For the text-containing cell, return its midpoint in [x, y] coordinate format. 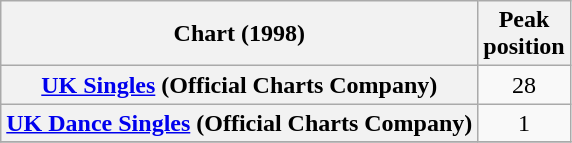
1 [524, 123]
UK Dance Singles (Official Charts Company) [240, 123]
Peakposition [524, 34]
28 [524, 85]
Chart (1998) [240, 34]
UK Singles (Official Charts Company) [240, 85]
